Search for the cell housing the specified text and yield its [X, Y] center coordinate. 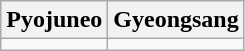
Gyeongsang [176, 20]
Pyojuneo [54, 20]
